Extract the (X, Y) coordinate from the center of the cell holding the provided text.  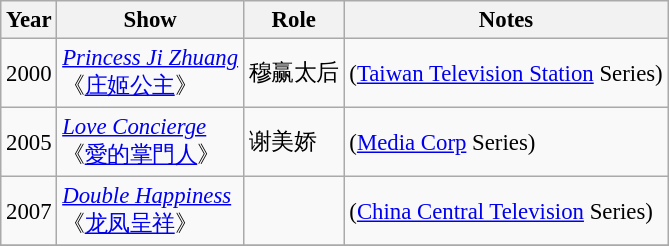
Show (150, 20)
Year (29, 20)
2000 (29, 74)
Love Concierge 《愛的掌門人》 (150, 142)
(China Central Television Series) (506, 212)
(Media Corp Series) (506, 142)
2007 (29, 212)
2005 (29, 142)
穆赢太后 (294, 74)
(Taiwan Television Station Series) (506, 74)
Double Happiness 《龙凤呈祥》 (150, 212)
谢美娇 (294, 142)
Role (294, 20)
Notes (506, 20)
Princess Ji Zhuang 《庄姬公主》 (150, 74)
